Return the [x, y] coordinate for the center point of the cell that contains the specified text.  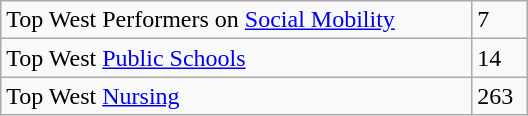
14 [500, 58]
7 [500, 20]
Top West Public Schools [236, 58]
Top West Nursing [236, 96]
263 [500, 96]
Top West Performers on Social Mobility [236, 20]
